Detect which cell encompasses the target text, then output its [X, Y] center coordinate. 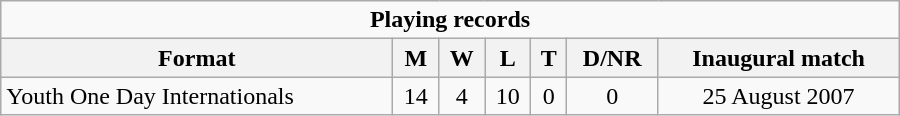
T [549, 58]
Format [197, 58]
M [416, 58]
14 [416, 96]
W [462, 58]
Youth One Day Internationals [197, 96]
Inaugural match [778, 58]
D/NR [612, 58]
4 [462, 96]
10 [508, 96]
Playing records [450, 20]
L [508, 58]
25 August 2007 [778, 96]
